Scan for the cell matching the given text and deliver its [X, Y] coordinate at center. 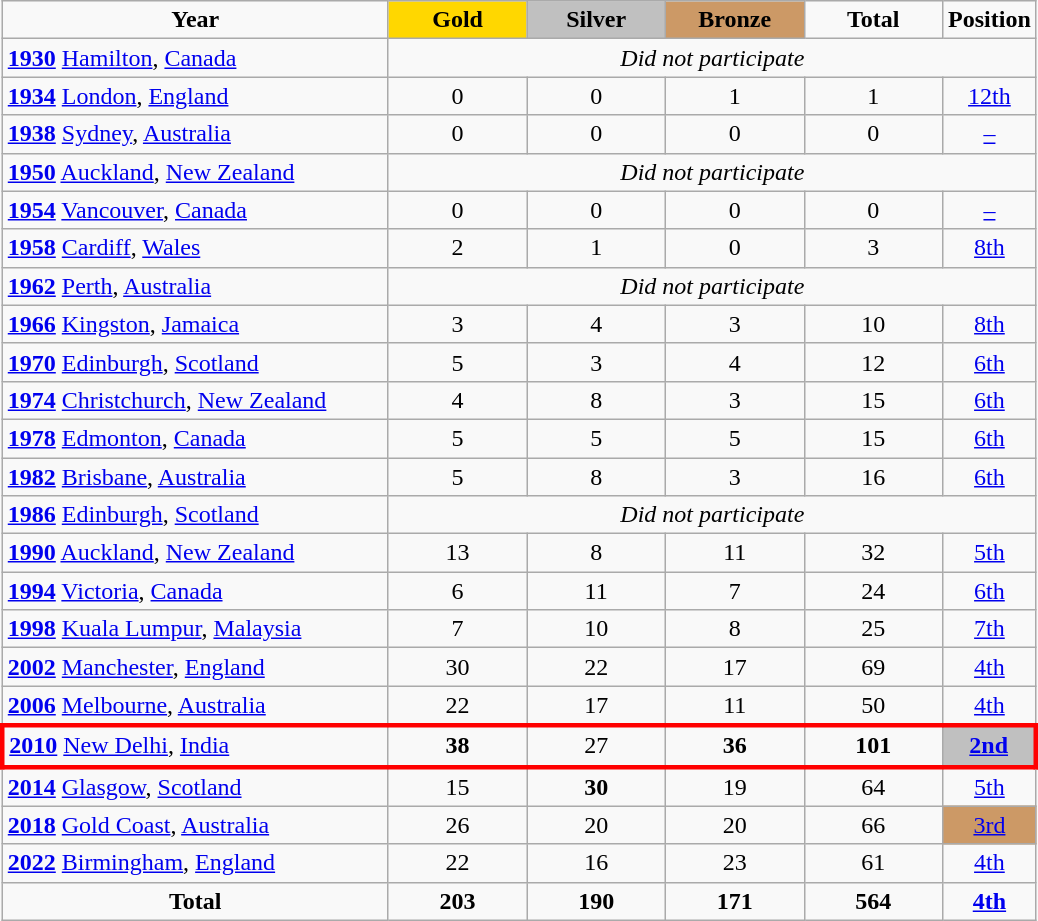
1958 Cardiff, Wales [195, 248]
2010 New Delhi, India [195, 746]
Bronze [734, 20]
171 [734, 901]
101 [874, 746]
64 [874, 786]
1966 Kingston, Jamaica [195, 324]
25 [874, 629]
2002 Manchester, England [195, 667]
50 [874, 706]
38 [458, 746]
61 [874, 863]
1990 Auckland, New Zealand [195, 553]
1950 Auckland, New Zealand [195, 172]
2nd [990, 746]
26 [458, 825]
36 [734, 746]
66 [874, 825]
1998 Kuala Lumpur, Malaysia [195, 629]
6 [458, 591]
Gold [458, 20]
1994 Victoria, Canada [195, 591]
1962 Perth, Australia [195, 286]
1974 Christchurch, New Zealand [195, 400]
12 [874, 362]
Silver [596, 20]
3rd [990, 825]
203 [458, 901]
2018 Gold Coast, Australia [195, 825]
19 [734, 786]
1986 Edinburgh, Scotland [195, 515]
1978 Edmonton, Canada [195, 438]
1970 Edinburgh, Scotland [195, 362]
2 [458, 248]
Position [990, 20]
69 [874, 667]
23 [734, 863]
27 [596, 746]
1934 London, England [195, 96]
12th [990, 96]
24 [874, 591]
2014 Glasgow, Scotland [195, 786]
1930 Hamilton, Canada [195, 58]
1938 Sydney, Australia [195, 134]
32 [874, 553]
Year [195, 20]
2022 Birmingham, England [195, 863]
190 [596, 901]
564 [874, 901]
1982 Brisbane, Australia [195, 477]
13 [458, 553]
2006 Melbourne, Australia [195, 706]
7th [990, 629]
1954 Vancouver, Canada [195, 210]
